Return [x, y] of the center of cell containing provided text 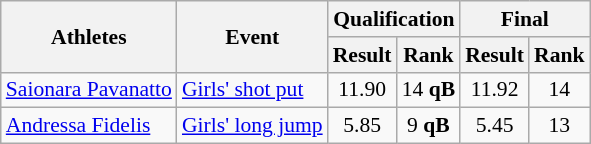
5.85 [362, 126]
Girls' long jump [252, 126]
14 [560, 90]
9 qB [429, 126]
Qualification [394, 19]
14 qB [429, 90]
Event [252, 36]
13 [560, 126]
Athletes [89, 36]
11.92 [494, 90]
5.45 [494, 126]
Andressa Fidelis [89, 126]
Saionara Pavanatto [89, 90]
Girls' shot put [252, 90]
11.90 [362, 90]
Final [524, 19]
